For the text-containing cell, return its midpoint in (X, Y) coordinate format. 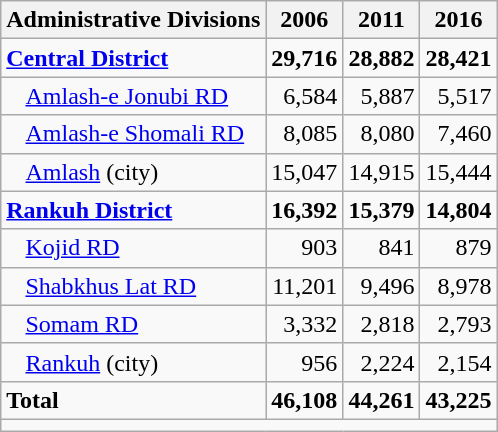
29,716 (304, 58)
46,108 (304, 400)
43,225 (458, 400)
14,915 (382, 172)
Amlash (city) (134, 172)
5,887 (382, 96)
44,261 (382, 400)
Kojid RD (134, 248)
9,496 (382, 286)
2006 (304, 20)
16,392 (304, 210)
11,201 (304, 286)
841 (382, 248)
3,332 (304, 324)
Somam RD (134, 324)
8,085 (304, 134)
Amlash-e Shomali RD (134, 134)
Total (134, 400)
15,047 (304, 172)
879 (458, 248)
2,818 (382, 324)
8,978 (458, 286)
2011 (382, 20)
8,080 (382, 134)
956 (304, 362)
28,882 (382, 58)
903 (304, 248)
14,804 (458, 210)
15,444 (458, 172)
15,379 (382, 210)
7,460 (458, 134)
5,517 (458, 96)
6,584 (304, 96)
2,793 (458, 324)
Amlash-e Jonubi RD (134, 96)
Shabkhus Lat RD (134, 286)
28,421 (458, 58)
2,154 (458, 362)
Administrative Divisions (134, 20)
Rankuh District (134, 210)
Central District (134, 58)
Rankuh (city) (134, 362)
2016 (458, 20)
2,224 (382, 362)
